Determine the (X, Y) coordinate at the center of the cell enclosing the given text.  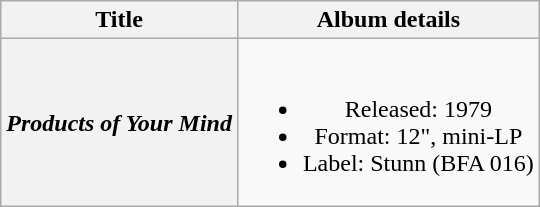
Released: 1979Format: 12", mini-LPLabel: Stunn (BFA 016) (388, 122)
Products of Your Mind (120, 122)
Album details (388, 20)
Title (120, 20)
